Return the (X, Y) coordinate for the center point of the cell that contains the specified text.  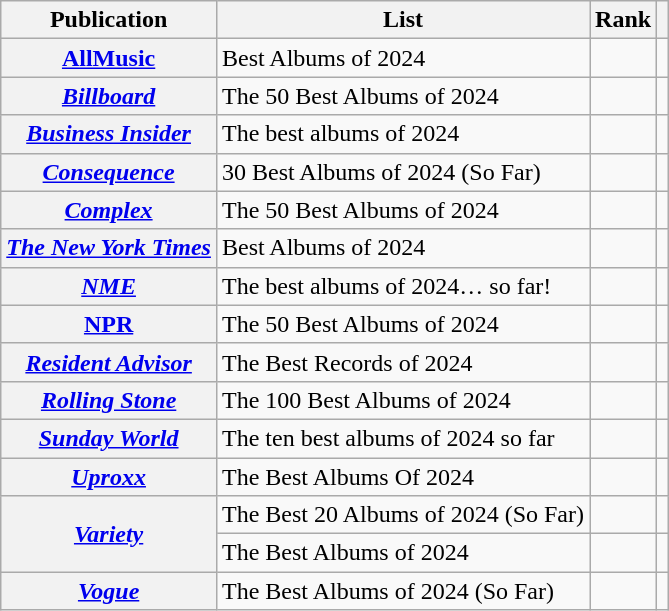
Consequence (109, 172)
The Best Records of 2024 (402, 362)
The ten best albums of 2024 so far (402, 438)
Sunday World (109, 438)
Rolling Stone (109, 400)
Business Insider (109, 134)
The Best Albums of 2024 (402, 553)
The Best Albums Of 2024 (402, 477)
Resident Advisor (109, 362)
Uproxx (109, 477)
The Best Albums of 2024 (So Far) (402, 591)
The 100 Best Albums of 2024 (402, 400)
The best albums of 2024 (402, 134)
NME (109, 286)
NPR (109, 324)
The New York Times (109, 248)
Variety (109, 534)
AllMusic (109, 58)
Rank (624, 20)
30 Best Albums of 2024 (So Far) (402, 172)
Billboard (109, 96)
The best albums of 2024… so far! (402, 286)
Publication (109, 20)
The Best 20 Albums of 2024 (So Far) (402, 515)
List (402, 20)
Complex (109, 210)
Vogue (109, 591)
